For the text-containing cell, return its midpoint in (x, y) coordinate format. 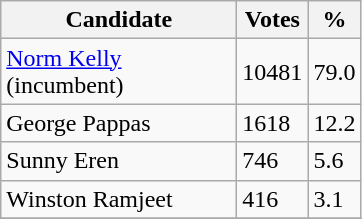
79.0 (334, 72)
Votes (272, 20)
George Pappas (119, 123)
Norm Kelly (incumbent) (119, 72)
5.6 (334, 161)
Candidate (119, 20)
Sunny Eren (119, 161)
10481 (272, 72)
416 (272, 199)
746 (272, 161)
12.2 (334, 123)
% (334, 20)
3.1 (334, 199)
1618 (272, 123)
Winston Ramjeet (119, 199)
